Locate the cell with the specified text and output its (X, Y) center coordinate. 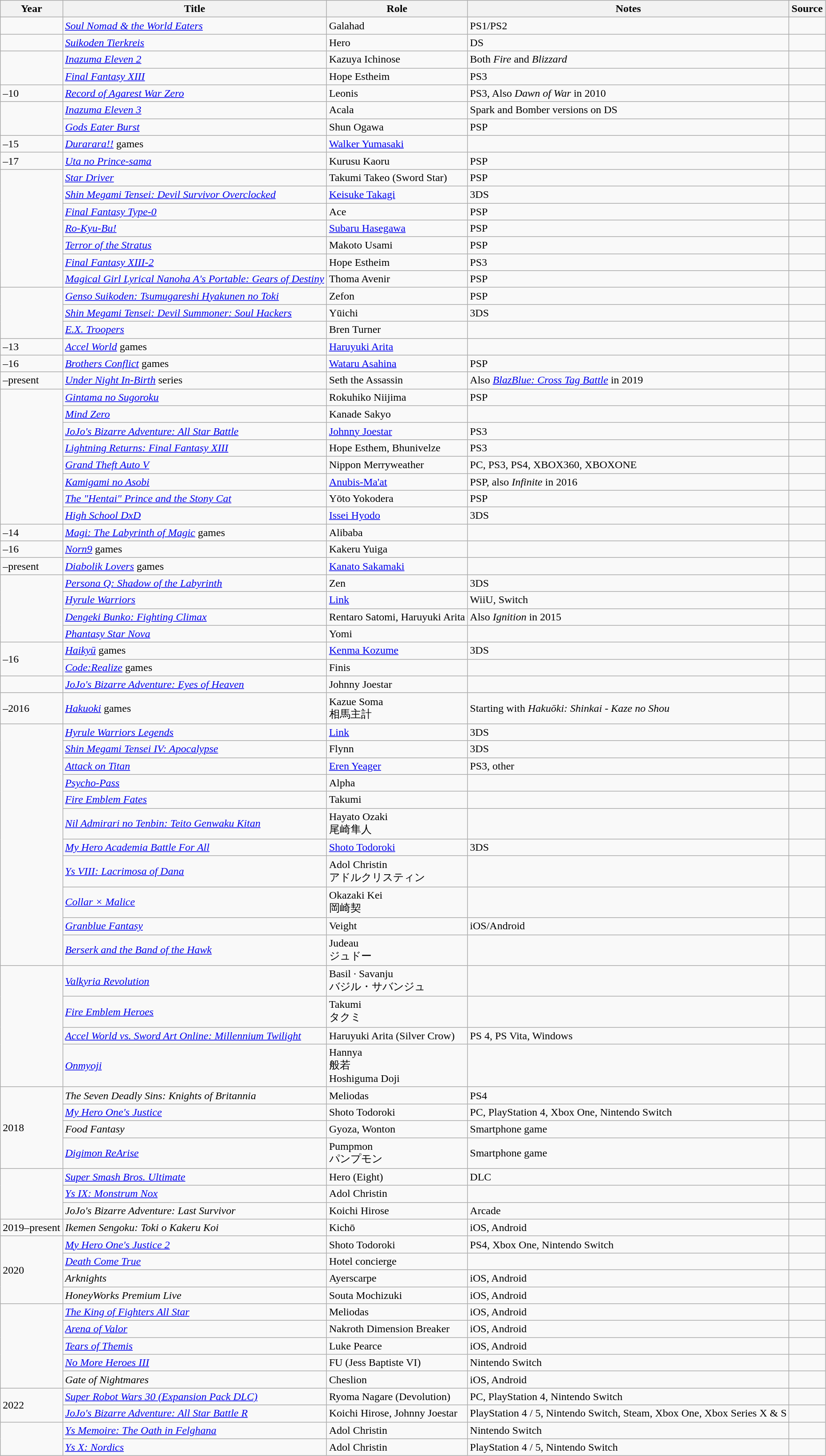
Hakuoki games (194, 708)
Also Ignition in 2015 (628, 617)
Gods Eater Burst (194, 127)
Granblue Fantasy (194, 926)
JoJo's Bizarre Adventure: All Star Battle (194, 431)
Magi: The Labyrinth of Magic games (194, 533)
Star Driver (194, 178)
Under Night In-Birth series (194, 380)
Collar × Malice (194, 902)
Thoma Avenir (397, 279)
Kanato Sakamaki (397, 566)
Norn9 games (194, 549)
My Hero Academia Battle For All (194, 848)
PS3, Also Dawn of War in 2010 (628, 93)
Takumi タクミ (397, 1012)
PS3, other (628, 766)
–15 (31, 144)
Yomi (397, 634)
PlayStation 4 / 5, Nintendo Switch (628, 1447)
Shin Megami Tensei: Devil Survivor Overclocked (194, 194)
Also BlazBlue: Cross Tag Battle in 2019 (628, 380)
DS (628, 43)
Seth the Assassin (397, 380)
Adol Christinアドルクリスティン (397, 872)
Kazuya Ichinose (397, 59)
Arknights (194, 1278)
Accel World games (194, 347)
Nil Admirari no Tenbin: Teito Genwaku Kitan (194, 824)
Grand Theft Auto V (194, 465)
Arena of Valor (194, 1329)
Takumi Takeo (Sword Star) (397, 178)
Hero (397, 43)
Final Fantasy XIII (194, 76)
E.X. Troopers (194, 330)
Subaru Hasegawa (397, 229)
Source (807, 9)
Shin Megami Tensei IV: Apocalypse (194, 749)
–13 (31, 347)
Leonis (397, 93)
Title (194, 9)
Hyrule Warriors (194, 600)
Gintama no Sugoroku (194, 397)
PC, PlayStation 4, Xbox One, Nintendo Switch (628, 1112)
Tears of Themis (194, 1346)
Suikoden Tierkreis (194, 43)
DLC (628, 1177)
The King of Fighters All Star (194, 1312)
Wataru Asahina (397, 363)
Kazue Soma相馬主計 (397, 708)
PSP, also Infinite in 2016 (628, 481)
JoJo's Bizarre Adventure: Eyes of Heaven (194, 684)
–2016 (31, 708)
PS 4, PS Vita, Windows (628, 1036)
Ikemen Sengoku: Toki o Kakeru Koi (194, 1227)
Makoto Usami (397, 245)
–14 (31, 533)
Persona Q: Shadow of the Labyrinth (194, 583)
WiiU, Switch (628, 600)
Food Fantasy (194, 1129)
Death Come True (194, 1261)
–10 (31, 93)
Shin Megami Tensei: Devil Summoner: Soul Hackers (194, 313)
PlayStation 4 / 5, Nintendo Switch, Steam, Xbox One, Xbox Series X & S (628, 1413)
Inazuma Eleven 2 (194, 59)
Super Robot Wars 30 (Expansion Pack DLC) (194, 1397)
Fire Emblem Heroes (194, 1012)
Hero (Eight) (397, 1177)
Basil · Savanjuバジル・サバンジュ (397, 981)
Gyoza, Wonton (397, 1129)
Rentaro Satomi, Haruyuki Arita (397, 617)
FU (Jess Baptiste VI) (397, 1363)
Shun Ogawa (397, 127)
Both Fire and Blizzard (628, 59)
Judeauジュドー (397, 950)
Accel World vs. Sword Art Online: Millennium Twilight (194, 1036)
Valkyria Revolution (194, 981)
iOS/Android (628, 926)
2022 (31, 1405)
Alibaba (397, 533)
Kakeru Yuiga (397, 549)
Nippon Merryweather (397, 465)
Alpha (397, 783)
–17 (31, 161)
Bren Turner (397, 330)
Ace (397, 212)
PS4, Xbox One, Nintendo Switch (628, 1244)
Durarara!! games (194, 144)
My Hero One's Justice 2 (194, 1244)
Super Smash Bros. Ultimate (194, 1177)
Uta no Prince-sama (194, 161)
Notes (628, 9)
Kenma Kozume (397, 651)
Zen (397, 583)
Brothers Conflict games (194, 363)
Issei Hyodo (397, 516)
Kamigami no Asobi (194, 481)
Galahad (397, 26)
Lightning Returns: Final Fantasy XIII (194, 448)
Eren Yeager (397, 766)
Veight (397, 926)
Pumpmonパンプモン (397, 1153)
Kichō (397, 1227)
Digimon ReArise (194, 1153)
PC, PS3, PS4, XBOX360, XBOXONE (628, 465)
2020 (31, 1270)
Ys IX: Monstrum Nox (194, 1194)
Takumi (397, 800)
The Seven Deadly Sins: Knights of Britannia (194, 1095)
Souta Mochizuki (397, 1295)
Haruyuki Arita (397, 347)
Final Fantasy Type-0 (194, 212)
Hannya 般若 Hoshiguma Doji (397, 1066)
Zefon (397, 296)
Hotel concierge (397, 1261)
Starting with Hakuōki: Shinkai - Kaze no Shou (628, 708)
JoJo's Bizarre Adventure: Last Survivor (194, 1211)
Berserk and the Band of the Hawk (194, 950)
2018 (31, 1128)
Walker Yumasaki (397, 144)
Soul Nomad & the World Eaters (194, 26)
Magical Girl Lyrical Nanoha A's Portable: Gears of Destiny (194, 279)
Hayato Ozaki尾崎隼人 (397, 824)
Ys Memoire: The Oath in Felghana (194, 1430)
Final Fantasy XIII-2 (194, 262)
PC, PlayStation 4, Nintendo Switch (628, 1397)
Terror of the Stratus (194, 245)
No More Heroes III (194, 1363)
Genso Suikoden: Tsumugareshi Hyakunen no Toki (194, 296)
Finis (397, 667)
HoneyWorks Premium Live (194, 1295)
Koichi Hirose, Johnny Joestar (397, 1413)
Hyrule Warriors Legends (194, 732)
Rokuhiko Niijima (397, 397)
Fire Emblem Fates (194, 800)
Role (397, 9)
The "Hentai" Prince and the Stony Cat (194, 499)
Psycho-Pass (194, 783)
Kanade Sakyo (397, 414)
Ayerscarpe (397, 1278)
Onmyoji (194, 1066)
Luke Pearce (397, 1346)
Spark and Bomber versions on DS (628, 110)
Kurusu Kaoru (397, 161)
Mind Zero (194, 414)
Yōto Yokodera (397, 499)
Dengeki Bunko: Fighting Climax (194, 617)
JoJo's Bizarre Adventure: All Star Battle R (194, 1413)
Ro-Kyu-Bu! (194, 229)
Inazuma Eleven 3 (194, 110)
Ys X: Nordics (194, 1447)
Keisuke Takagi (397, 194)
Code:Realize games (194, 667)
Diabolik Lovers games (194, 566)
Flynn (397, 749)
Okazaki Kei岡崎契 (397, 902)
Nakroth Dimension Breaker (397, 1329)
Attack on Titan (194, 766)
Hope Esthem, Bhunivelze (397, 448)
Arcade (628, 1211)
My Hero One's Justice (194, 1112)
Koichi Hirose (397, 1211)
Haikyū games (194, 651)
Phantasy Star Nova (194, 634)
Year (31, 9)
PS1/PS2 (628, 26)
High School DxD (194, 516)
2019–present (31, 1227)
Haruyuki Arita (Silver Crow) (397, 1036)
Cheslion (397, 1380)
Record of Agarest War Zero (194, 93)
Gate of Nightmares (194, 1380)
Ys VIII: Lacrimosa of Dana (194, 872)
Yūichi (397, 313)
Anubis-Ma'at (397, 481)
Ryoma Nagare (Devolution) (397, 1397)
PS4 (628, 1095)
Acala (397, 110)
